Capture the cell that displays the provided text and extract its [x, y] central coordinate. 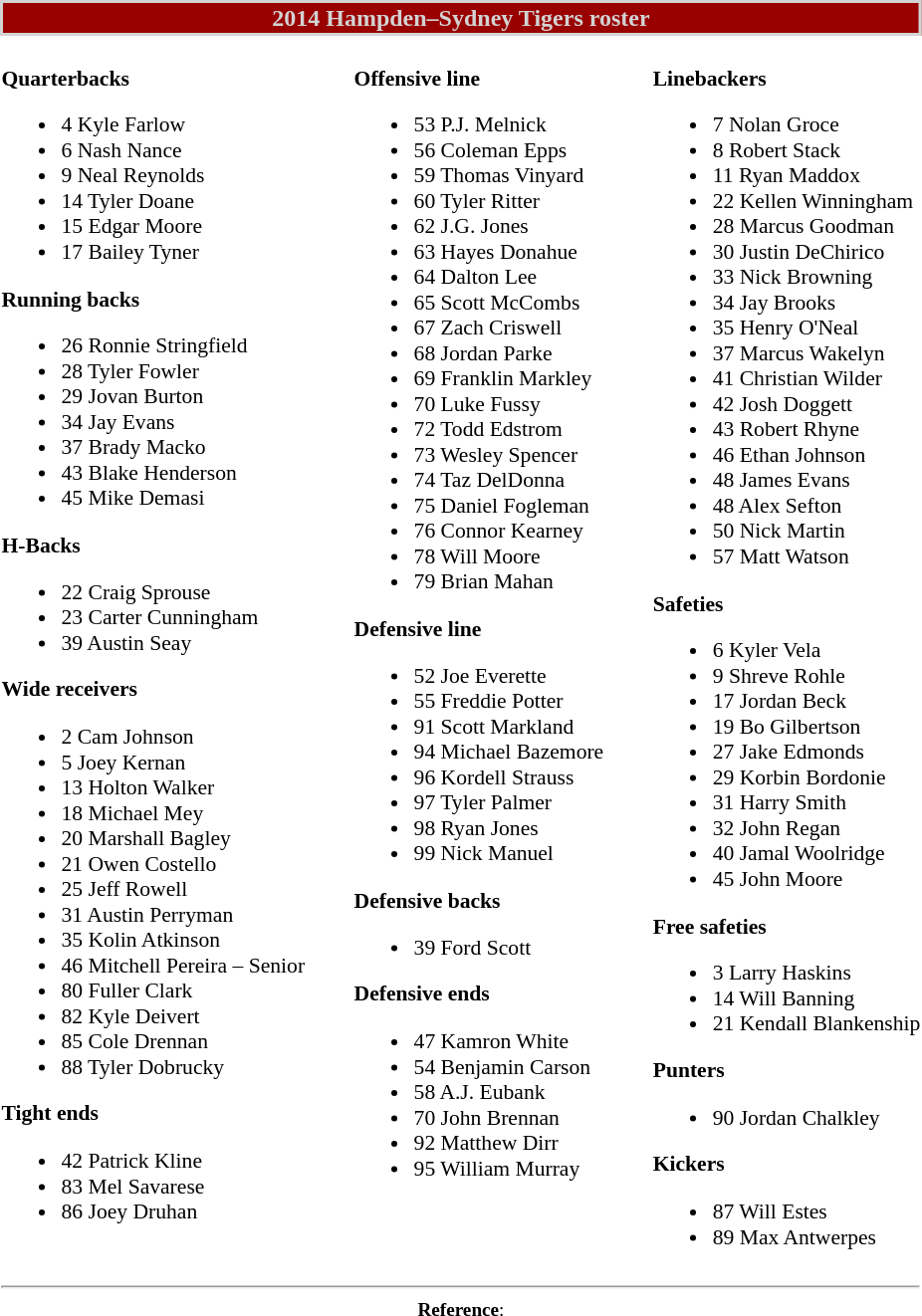
2014 Hampden–Sydney Tigers roster [461, 18]
